Output the (x, y) coordinate of the center of the cell containing the given text.  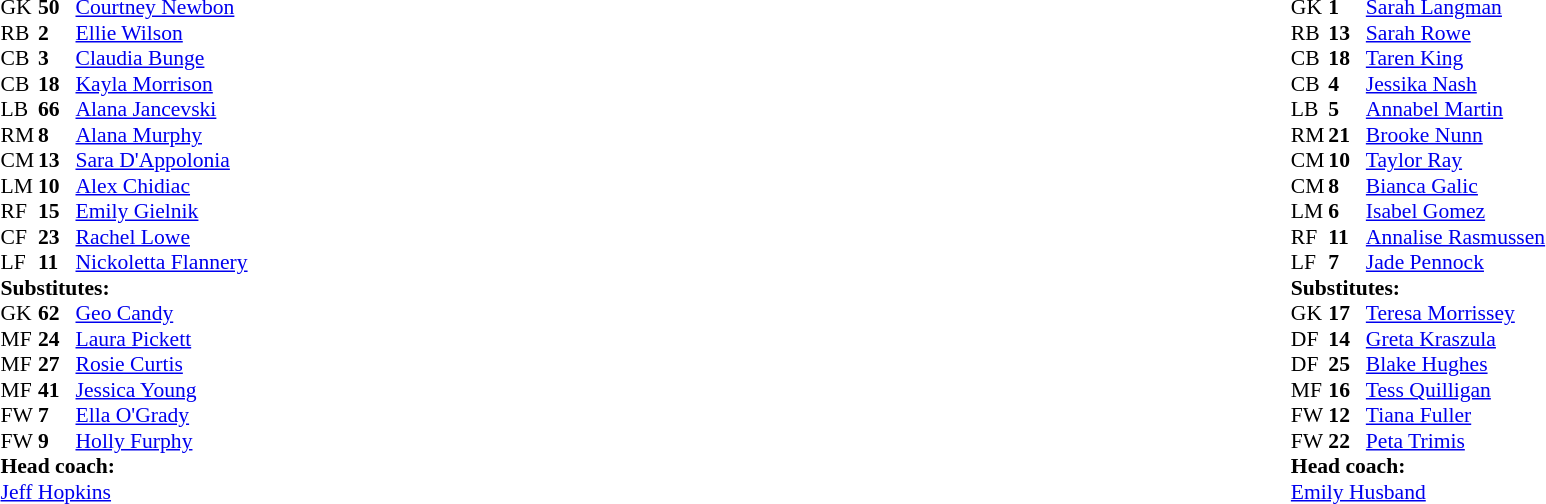
Taylor Ray (1456, 161)
22 (1347, 441)
2 (57, 33)
12 (1347, 415)
25 (1347, 365)
62 (57, 313)
41 (57, 390)
Rachel Lowe (162, 237)
CF (19, 237)
5 (1347, 109)
14 (1347, 339)
Brooke Nunn (1456, 135)
Jessica Young (162, 390)
Annabel Martin (1456, 109)
6 (1347, 211)
Teresa Morrissey (1456, 313)
Jade Pennock (1456, 263)
Jessika Nash (1456, 84)
3 (57, 59)
Annalise Rasmussen (1456, 237)
Greta Kraszula (1456, 339)
4 (1347, 84)
15 (57, 211)
Taren King (1456, 59)
Alana Jancevski (162, 109)
16 (1347, 390)
Sara D'Appolonia (162, 161)
Peta Trimis (1456, 441)
Ellie Wilson (162, 33)
Sarah Rowe (1456, 33)
24 (57, 339)
Laura Pickett (162, 339)
Isabel Gomez (1456, 211)
Kayla Morrison (162, 84)
Geo Candy (162, 313)
66 (57, 109)
Alana Murphy (162, 135)
Blake Hughes (1456, 365)
Tess Quilligan (1456, 390)
Holly Furphy (162, 441)
21 (1347, 135)
Claudia Bunge (162, 59)
Emily Gielnik (162, 211)
9 (57, 441)
Alex Chidiac (162, 186)
Ella O'Grady (162, 415)
Tiana Fuller (1456, 415)
23 (57, 237)
Rosie Curtis (162, 365)
Bianca Galic (1456, 186)
Nickoletta Flannery (162, 263)
17 (1347, 313)
27 (57, 365)
